Output the [x, y] coordinate of the center of the cell containing the given text.  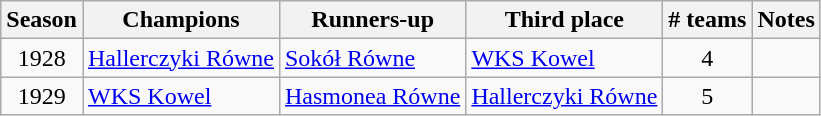
Runners-up [372, 20]
# teams [708, 20]
Season [42, 20]
1928 [42, 58]
5 [708, 96]
Champions [180, 20]
Third place [564, 20]
Notes [786, 20]
4 [708, 58]
1929 [42, 96]
Hasmonea Równe [372, 96]
Sokół Równe [372, 58]
